Output the (X, Y) coordinate of the center of the cell containing the given text.  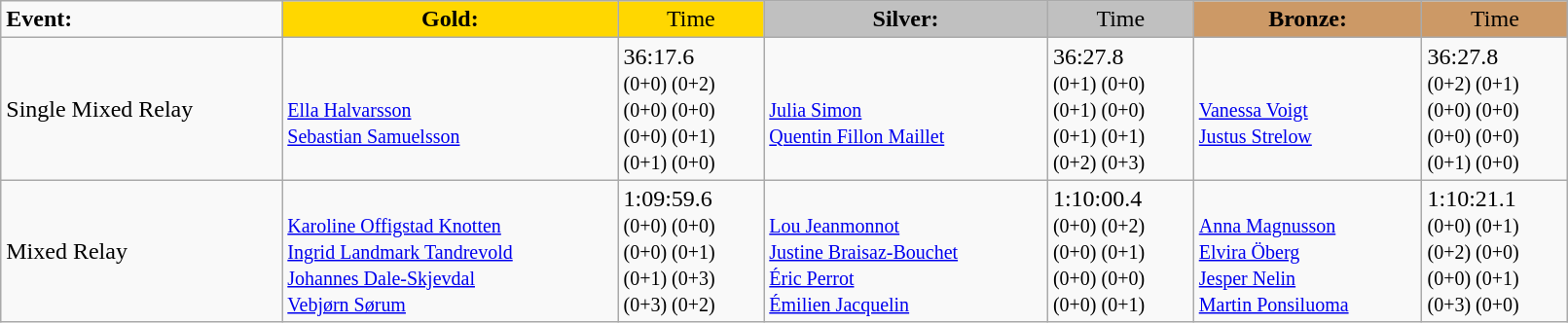
Lou JeanmonnotJustine Braisaz-BouchetÉric PerrotÉmilien Jacquelin (906, 251)
Event: (142, 19)
1:10:21.1(0+0) (0+1)(0+2) (0+0)(0+0) (0+1)(0+3) (0+0) (1495, 251)
36:17.6(0+0) (0+2)(0+0) (0+0)(0+0) (0+1)(0+1) (0+0) (691, 109)
Gold: (450, 19)
Julia SimonQuentin Fillon Maillet (906, 109)
Single Mixed Relay (142, 109)
1:09:59.6(0+0) (0+0)(0+0) (0+1)(0+1) (0+3)(0+3) (0+2) (691, 251)
36:27.8(0+1) (0+0)(0+1) (0+0)(0+1) (0+1)(0+2) (0+3) (1120, 109)
Silver: (906, 19)
Karoline Offigstad KnottenIngrid Landmark TandrevoldJohannes Dale-SkjevdalVebjørn Sørum (450, 251)
Vanessa VoigtJustus Strelow (1308, 109)
Anna MagnussonElvira ÖbergJesper NelinMartin Ponsiluoma (1308, 251)
Bronze: (1308, 19)
Mixed Relay (142, 251)
1:10:00.4(0+0) (0+2)(0+0) (0+1)(0+0) (0+0)(0+0) (0+1) (1120, 251)
Ella HalvarssonSebastian Samuelsson (450, 109)
36:27.8(0+2) (0+1)(0+0) (0+0)(0+0) (0+0)(0+1) (0+0) (1495, 109)
